Extract the (X, Y) coordinate from the center of the cell holding the provided text.  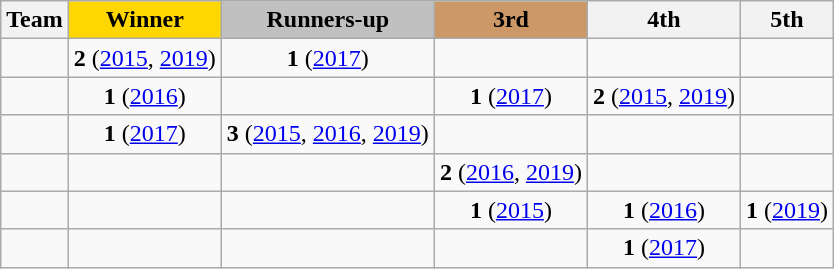
2 (2016, 2019) (510, 172)
Winner (144, 20)
Team (35, 20)
1 (2019) (786, 210)
3rd (510, 20)
3 (2015, 2016, 2019) (328, 134)
5th (786, 20)
4th (664, 20)
1 (2015) (510, 210)
Runners-up (328, 20)
